Extract the [X, Y] coordinate from the center of the cell holding the provided text.  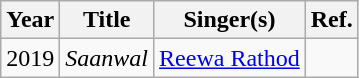
Title [107, 20]
Reewa Rathod [230, 58]
Saanwal [107, 58]
Year [30, 20]
2019 [30, 58]
Singer(s) [230, 20]
Ref. [332, 20]
